For the text-containing cell, return its midpoint in [X, Y] coordinate format. 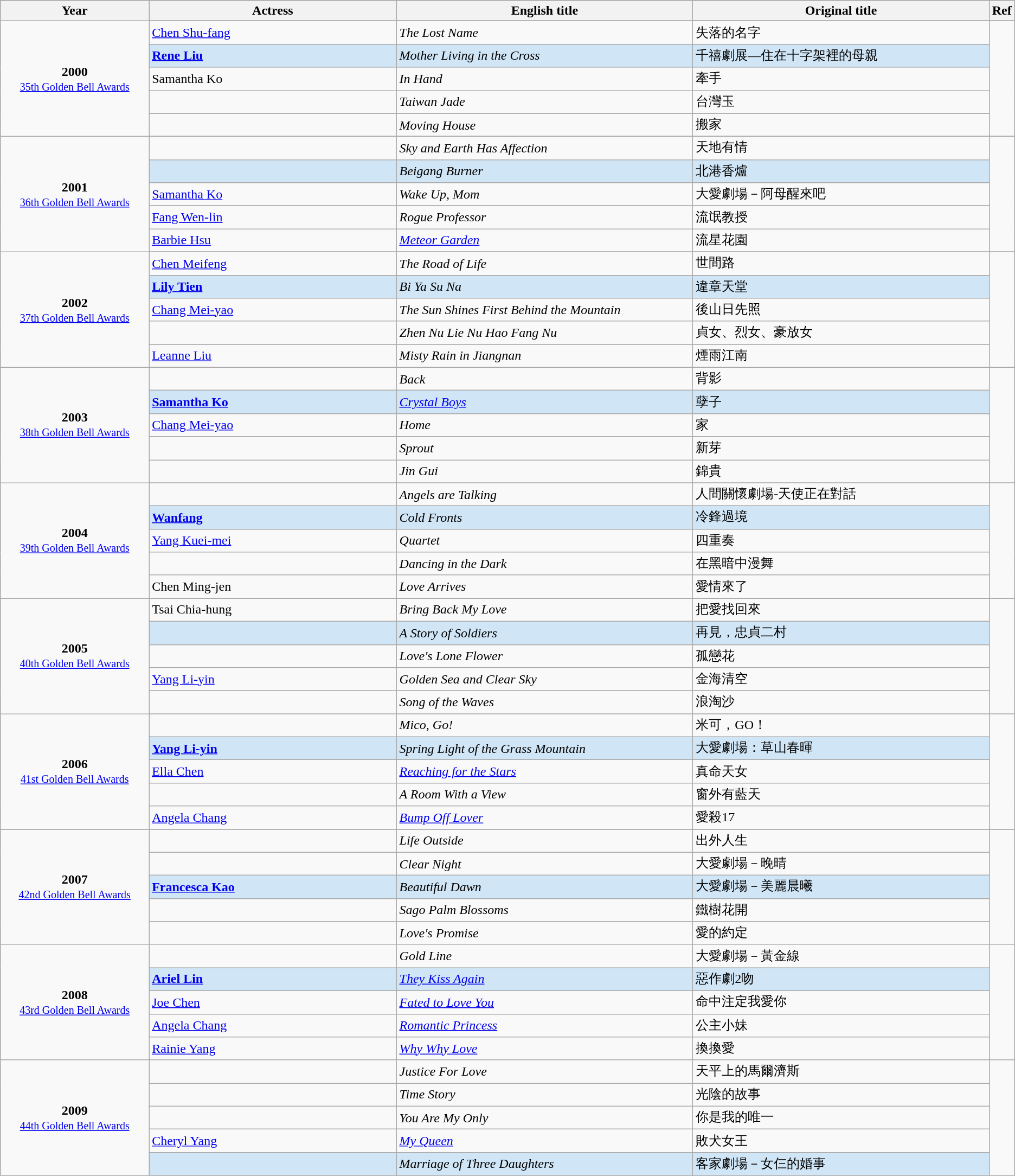
Tsai Chia-hung [273, 610]
Ariel Lin [273, 980]
Lily Tien [273, 286]
Misty Rain in Jiangnan [544, 356]
Original title [841, 11]
Justice For Love [544, 1072]
Clear Night [544, 864]
金海清空 [841, 679]
2003 38th Golden Bell Awards [75, 425]
公主小妹 [841, 1025]
Taiwan Jade [544, 102]
2008 43rd Golden Bell Awards [75, 1002]
Moving House [544, 125]
貞女、烈女、豪放女 [841, 333]
Chen Meifeng [273, 264]
後山日先照 [841, 310]
流星花園 [841, 241]
Sky and Earth Has Affection [544, 149]
失落的名字 [841, 33]
大愛劇場：草山春暉 [841, 749]
The Sun Shines First Behind the Mountain [544, 310]
大愛劇場－晚晴 [841, 864]
錦貴 [841, 472]
You Are My Only [544, 1117]
Sprout [544, 448]
Beigang Burner [544, 171]
天地有情 [841, 149]
台灣玉 [841, 102]
Leanne Liu [273, 356]
Crystal Boys [544, 402]
孽子 [841, 402]
人間關懷劇場-天使正在對話 [841, 495]
千禧劇展—住在十字架裡的母親 [841, 55]
Beautiful Dawn [544, 887]
My Queen [544, 1141]
新芽 [841, 448]
愛的約定 [841, 933]
A Story of Soldiers [544, 632]
Wake Up, Mom [544, 194]
家 [841, 425]
惡作劇2吻 [841, 980]
Time Story [544, 1095]
Actress [273, 11]
Golden Sea and Clear Sky [544, 679]
The Lost Name [544, 33]
冷鋒過境 [841, 517]
2001 36th Golden Bell Awards [75, 194]
2005 40th Golden Bell Awards [75, 656]
北港香爐 [841, 171]
Cold Fronts [544, 517]
浪淘沙 [841, 702]
愛情來了 [841, 587]
Marriage of Three Daughters [544, 1164]
愛殺17 [841, 818]
Love's Lone Flower [544, 656]
Bring Back My Love [544, 610]
2000 35th Golden Bell Awards [75, 79]
Joe Chen [273, 1002]
Wanfang [273, 517]
Zhen Nu Lie Nu Hao Fang Nu [544, 333]
你是我的唯一 [841, 1117]
Rogue Professor [544, 217]
出外人生 [841, 841]
背影 [841, 379]
Chen Ming-jen [273, 587]
Home [544, 425]
四重奏 [841, 540]
A Room With a View [544, 794]
孤戀花 [841, 656]
Why Why Love [544, 1049]
Romantic Princess [544, 1025]
搬家 [841, 125]
Chen Shu-fang [273, 33]
鐵樹花開 [841, 910]
Fated to Love You [544, 1002]
Francesca Kao [273, 887]
客家劇場－女仨的婚事 [841, 1164]
Mother Living in the Cross [544, 55]
煙雨江南 [841, 356]
Quartet [544, 540]
Yang Kuei-mei [273, 540]
The Road of Life [544, 264]
2002 37th Golden Bell Awards [75, 309]
Cheryl Yang [273, 1141]
命中注定我愛你 [841, 1002]
Rainie Yang [273, 1049]
Barbie Hsu [273, 241]
Love's Promise [544, 933]
Mico, Go! [544, 726]
Bump Off Lover [544, 818]
2009 44th Golden Bell Awards [75, 1117]
牽手 [841, 79]
Spring Light of the Grass Mountain [544, 749]
Ref [1002, 11]
Rene Liu [273, 55]
Angels are Talking [544, 495]
大愛劇場－美麗晨曦 [841, 887]
Year [75, 11]
天平上的馬爾濟斯 [841, 1072]
Reaching for the Stars [544, 771]
Dancing in the Dark [544, 564]
再見，忠貞二村 [841, 632]
米可，GO！ [841, 726]
窗外有藍天 [841, 794]
They Kiss Again [544, 980]
Bi Ya Su Na [544, 286]
大愛劇場－黃金線 [841, 956]
Fang Wen-lin [273, 217]
在黑暗中漫舞 [841, 564]
光陰的故事 [841, 1095]
真命天女 [841, 771]
2004 39th Golden Bell Awards [75, 540]
把愛找回來 [841, 610]
大愛劇場－阿母醒來吧 [841, 194]
2006 41st Golden Bell Awards [75, 771]
Sago Palm Blossoms [544, 910]
換換愛 [841, 1049]
Jin Gui [544, 472]
English title [544, 11]
Life Outside [544, 841]
Ella Chen [273, 771]
Love Arrives [544, 587]
敗犬女王 [841, 1141]
Back [544, 379]
違章天堂 [841, 286]
Meteor Garden [544, 241]
流氓教授 [841, 217]
Gold Line [544, 956]
Song of the Waves [544, 702]
世間路 [841, 264]
2007 42nd Golden Bell Awards [75, 886]
In Hand [544, 79]
